For the text-containing cell, return its midpoint in (X, Y) coordinate format. 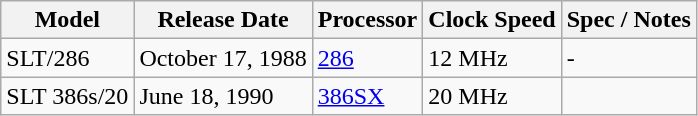
386SX (368, 96)
SLT/286 (68, 58)
Release Date (223, 20)
Spec / Notes (628, 20)
Processor (368, 20)
Model (68, 20)
20 MHz (492, 96)
SLT 386s/20 (68, 96)
October 17, 1988 (223, 58)
- (628, 58)
286 (368, 58)
June 18, 1990 (223, 96)
12 MHz (492, 58)
Clock Speed (492, 20)
